Provide the (X, Y) coordinate of the cell's center where the given text is located.  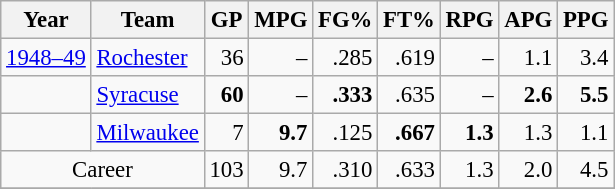
.310 (346, 170)
.667 (410, 133)
4.5 (586, 170)
RPG (470, 20)
Year (46, 20)
Syracuse (148, 95)
.633 (410, 170)
FG% (346, 20)
PPG (586, 20)
.285 (346, 58)
3.4 (586, 58)
.333 (346, 95)
Rochester (148, 58)
.125 (346, 133)
60 (226, 95)
Career (102, 170)
2.6 (528, 95)
36 (226, 58)
APG (528, 20)
1948–49 (46, 58)
2.0 (528, 170)
Milwaukee (148, 133)
103 (226, 170)
MPG (281, 20)
.635 (410, 95)
FT% (410, 20)
Team (148, 20)
7 (226, 133)
.619 (410, 58)
GP (226, 20)
5.5 (586, 95)
